From the cell containing the given text, extract its center point as (X, Y) coordinate. 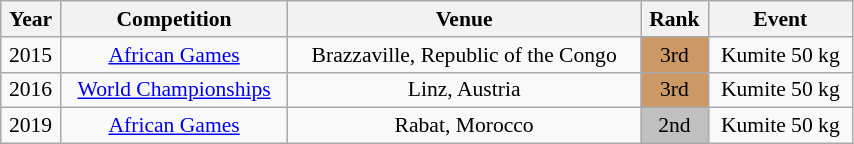
Linz, Austria (464, 90)
Rank (674, 19)
Rabat, Morocco (464, 126)
Venue (464, 19)
2019 (31, 126)
Brazzaville, Republic of the Congo (464, 55)
Year (31, 19)
World Championships (174, 90)
2016 (31, 90)
Event (780, 19)
Competition (174, 19)
2015 (31, 55)
2nd (674, 126)
